Detect which cell encompasses the target text, then output its (x, y) center coordinate. 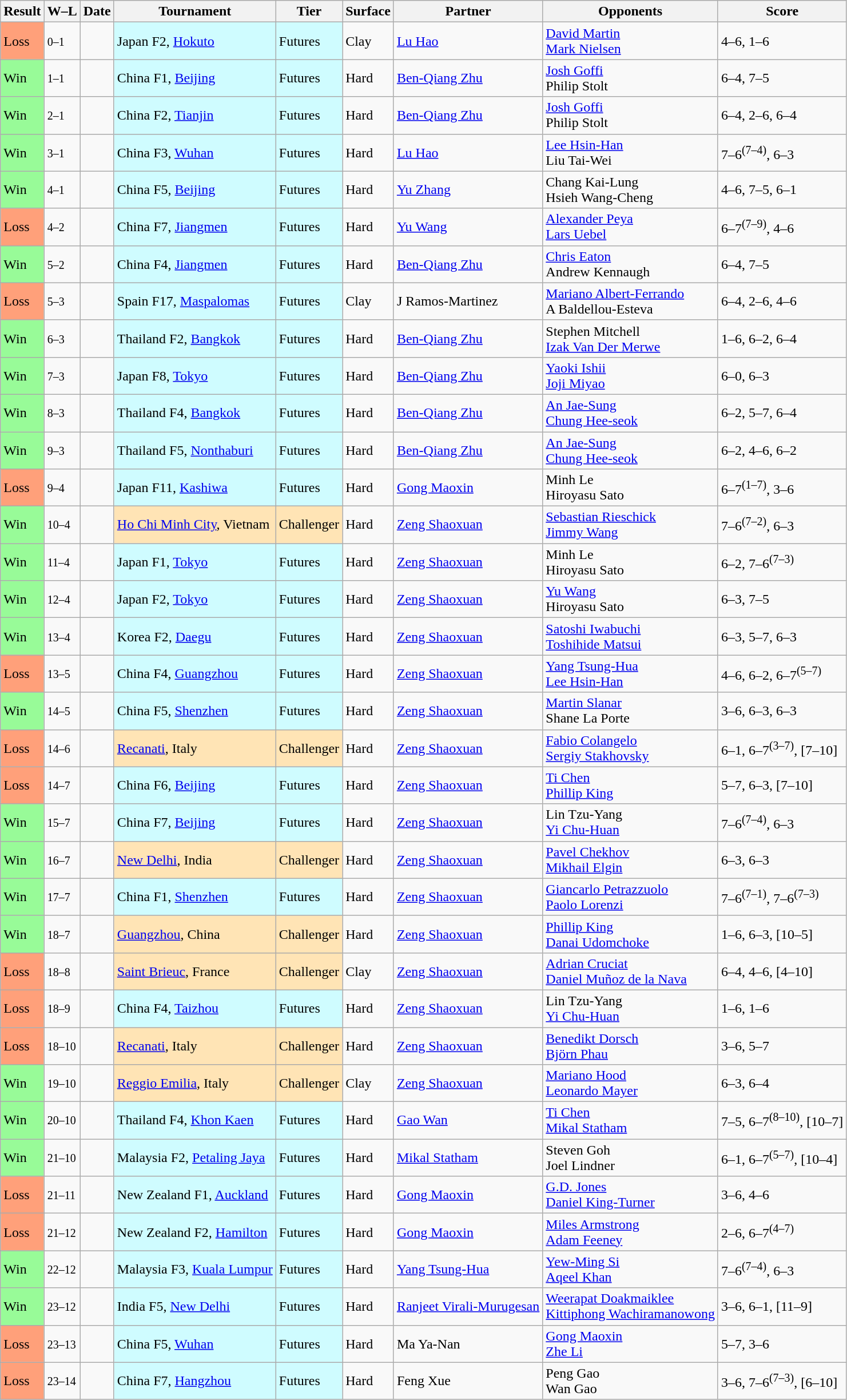
Ho Chi Minh City, Vietnam (194, 525)
5–7, 6–3, [7–10] (782, 785)
W–L (62, 11)
Gao Wan (468, 1120)
19–10 (62, 1084)
5–7, 3–6 (782, 1343)
18–8 (62, 971)
Thailand F5, Nonthaburi (194, 450)
3–6, 7–6(7–3), [6–10] (782, 1381)
21–11 (62, 1195)
7–3 (62, 375)
22–12 (62, 1269)
3–6, 6–1, [11–9] (782, 1307)
6–1, 6–7(5–7), [10–4] (782, 1158)
China F3, Wuhan (194, 152)
13–4 (62, 636)
China F4, Guangzhou (194, 674)
1–6, 6–3, [10–5] (782, 934)
Feng Xue (468, 1381)
6–4, 2–6, 6–4 (782, 116)
Korea F2, Daegu (194, 636)
23–14 (62, 1381)
1–6, 1–6 (782, 1008)
6–1, 6–7(3–7), [7–10] (782, 748)
India F5, New Delhi (194, 1307)
Ma Ya-Nan (468, 1343)
6–3, 5–7, 6–3 (782, 636)
6–2, 5–7, 6–4 (782, 413)
4–1 (62, 190)
1–6, 6–2, 6–4 (782, 339)
11–4 (62, 562)
3–6, 4–6 (782, 1195)
Chang Kai-Lung Hsieh Wang-Cheng (630, 190)
Chris Eaton Andrew Kennaugh (630, 264)
4–2 (62, 227)
Thailand F2, Bangkok (194, 339)
Yaoki Ishii Joji Miyao (630, 375)
7–6(7–2), 6–3 (782, 525)
Fabio Colangelo Sergiy Stakhovsky (630, 748)
10–4 (62, 525)
China F7, Hangzhou (194, 1381)
Spain F17, Maspalomas (194, 301)
Pavel Chekhov Mikhail Elgin (630, 859)
Peng Gao Wan Gao (630, 1381)
5–3 (62, 301)
Stephen Mitchell Izak Van Der Merwe (630, 339)
Japan F1, Tokyo (194, 562)
6–3, 7–5 (782, 600)
Martin Slanar Shane La Porte (630, 711)
Result (22, 11)
Japan F2, Hokuto (194, 41)
6–4, 4–6, [4–10] (782, 971)
Ti Chen Mikal Statham (630, 1120)
China F5, Beijing (194, 190)
13–5 (62, 674)
21–12 (62, 1232)
4–6, 7–5, 6–1 (782, 190)
New Zealand F1, Auckland (194, 1195)
4–6, 6–2, 6–7(5–7) (782, 674)
14–5 (62, 711)
7–6(7–1), 7–6(7–3) (782, 897)
China F2, Tianjin (194, 116)
6–3, 6–4 (782, 1084)
Score (782, 11)
3–1 (62, 152)
Malaysia F2, Petaling Jaya (194, 1158)
Yu Wang Hiroyasu Sato (630, 600)
6–3 (62, 339)
18–10 (62, 1046)
Sebastian Rieschick Jimmy Wang (630, 525)
5–2 (62, 264)
2–6, 6–7(4–7) (782, 1232)
17–7 (62, 897)
6–2, 7–6(7–3) (782, 562)
G.D. Jones Daniel King-Turner (630, 1195)
9–3 (62, 450)
Ti Chen Phillip King (630, 785)
8–3 (62, 413)
China F4, Jiangmen (194, 264)
Gong Maoxin Zhe Li (630, 1343)
Reggio Emilia, Italy (194, 1084)
China F6, Beijing (194, 785)
China F5, Shenzhen (194, 711)
14–6 (62, 748)
Tournament (194, 11)
3–6, 6–3, 6–3 (782, 711)
16–7 (62, 859)
Yu Wang (468, 227)
12–4 (62, 600)
6–2, 4–6, 6–2 (782, 450)
New Delhi, India (194, 859)
Guangzhou, China (194, 934)
Surface (368, 11)
2–1 (62, 116)
Alexander Peya Lars Uebel (630, 227)
Opponents (630, 11)
Malaysia F3, Kuala Lumpur (194, 1269)
New Zealand F2, Hamilton (194, 1232)
China F1, Beijing (194, 78)
Giancarlo Petrazzuolo Paolo Lorenzi (630, 897)
China F5, Wuhan (194, 1343)
David Martin Mark Nielsen (630, 41)
Adrian Cruciat Daniel Muñoz de la Nava (630, 971)
Thailand F4, Khon Kaen (194, 1120)
Miles Armstrong Adam Feeney (630, 1232)
0–1 (62, 41)
3–6, 5–7 (782, 1046)
Japan F2, Tokyo (194, 600)
Saint Brieuc, France (194, 971)
Tier (309, 11)
Date (97, 11)
21–10 (62, 1158)
18–7 (62, 934)
Weerapat Doakmaiklee Kittiphong Wachiramanowong (630, 1307)
Yang Tsung-Hua (468, 1269)
China F7, Beijing (194, 823)
Ranjeet Virali-Murugesan (468, 1307)
15–7 (62, 823)
Partner (468, 11)
China F7, Jiangmen (194, 227)
Thailand F4, Bangkok (194, 413)
Benedikt Dorsch Björn Phau (630, 1046)
Phillip King Danai Udomchoke (630, 934)
9–4 (62, 487)
6–0, 6–3 (782, 375)
Mariano Albert-Ferrando A Baldellou-Esteva (630, 301)
Yew-Ming Si Aqeel Khan (630, 1269)
Yang Tsung-Hua Lee Hsin-Han (630, 674)
China F1, Shenzhen (194, 897)
Steven Goh Joel Lindner (630, 1158)
Yu Zhang (468, 190)
18–9 (62, 1008)
23–12 (62, 1307)
Mikal Statham (468, 1158)
6–7(7–9), 4–6 (782, 227)
J Ramos-Martinez (468, 301)
4–6, 1–6 (782, 41)
China F4, Taizhou (194, 1008)
6–7(1–7), 3–6 (782, 487)
Japan F11, Kashiwa (194, 487)
7–5, 6–7(8–10), [10–7] (782, 1120)
Mariano Hood Leonardo Mayer (630, 1084)
6–4, 2–6, 4–6 (782, 301)
Japan F8, Tokyo (194, 375)
1–1 (62, 78)
Lee Hsin-Han Liu Tai-Wei (630, 152)
14–7 (62, 785)
6–3, 6–3 (782, 859)
20–10 (62, 1120)
23–13 (62, 1343)
Satoshi Iwabuchi Toshihide Matsui (630, 636)
